Scan for the cell matching the given text and deliver its [X, Y] coordinate at center. 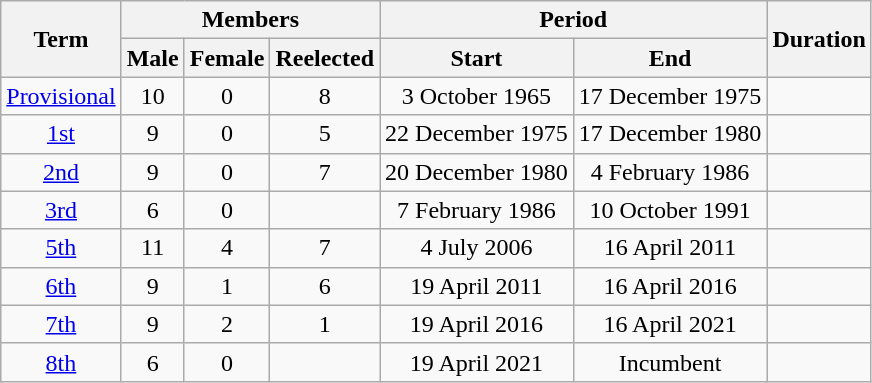
3 October 1965 [477, 96]
16 April 2016 [670, 286]
8th [61, 362]
2nd [61, 172]
5th [61, 248]
End [670, 58]
8 [325, 96]
Female [227, 58]
10 [152, 96]
10 October 1991 [670, 210]
Period [574, 20]
22 December 1975 [477, 134]
Members [250, 20]
19 April 2011 [477, 286]
17 December 1980 [670, 134]
19 April 2021 [477, 362]
20 December 1980 [477, 172]
19 April 2016 [477, 324]
4 July 2006 [477, 248]
16 April 2011 [670, 248]
4 [227, 248]
11 [152, 248]
7 February 1986 [477, 210]
6th [61, 286]
Male [152, 58]
16 April 2021 [670, 324]
2 [227, 324]
Term [61, 39]
Reelected [325, 58]
Start [477, 58]
7th [61, 324]
Incumbent [670, 362]
5 [325, 134]
Provisional [61, 96]
4 February 1986 [670, 172]
1st [61, 134]
Duration [819, 39]
3rd [61, 210]
17 December 1975 [670, 96]
